Scan for the cell matching the given text and deliver its [X, Y] coordinate at center. 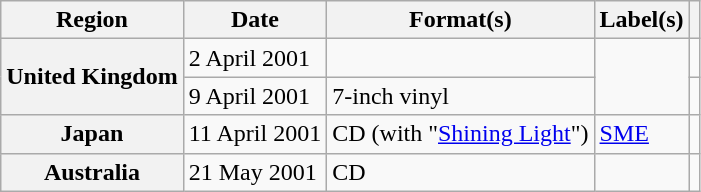
11 April 2001 [255, 134]
CD [460, 172]
Australia [92, 172]
Label(s) [642, 20]
Region [92, 20]
7-inch vinyl [460, 96]
2 April 2001 [255, 58]
21 May 2001 [255, 172]
Format(s) [460, 20]
Date [255, 20]
SME [642, 134]
Japan [92, 134]
CD (with "Shining Light") [460, 134]
9 April 2001 [255, 96]
United Kingdom [92, 77]
